Provide the (X, Y) coordinate of the cell's center where the given text is located.  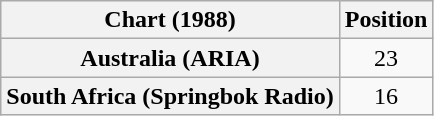
16 (386, 96)
Position (386, 20)
Chart (1988) (170, 20)
South Africa (Springbok Radio) (170, 96)
23 (386, 58)
Australia (ARIA) (170, 58)
